Provide the (x, y) coordinate of the cell's center where the given text is located.  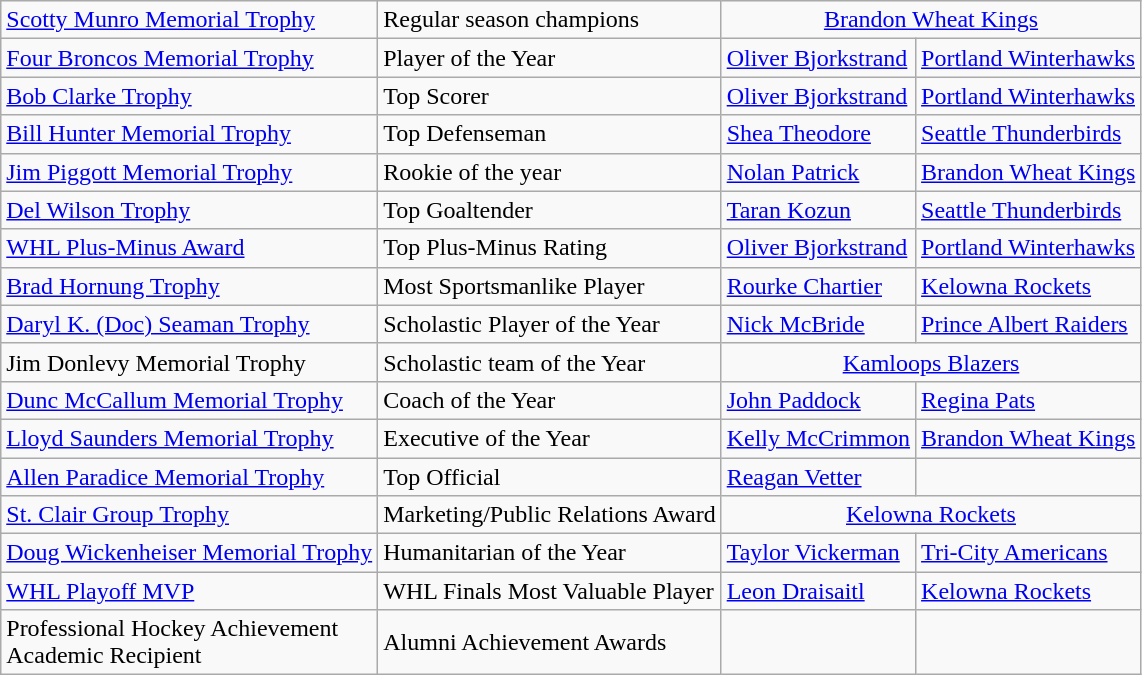
Taran Kozun (818, 210)
Nick McBride (818, 324)
Most Sportsmanlike Player (550, 286)
Shea Theodore (818, 134)
Executive of the Year (550, 438)
Player of the Year (550, 58)
Alumni Achievement Awards (550, 642)
Top Official (550, 477)
WHL Finals Most Valuable Player (550, 591)
WHL Playoff MVP (190, 591)
Top Scorer (550, 96)
Top Plus-Minus Rating (550, 248)
Allen Paradice Memorial Trophy (190, 477)
Jim Piggott Memorial Trophy (190, 172)
Prince Albert Raiders (1028, 324)
WHL Plus-Minus Award (190, 248)
Taylor Vickerman (818, 553)
Scotty Munro Memorial Trophy (190, 20)
Professional Hockey AchievementAcademic Recipient (190, 642)
Scholastic team of the Year (550, 362)
Jim Donlevy Memorial Trophy (190, 362)
Bill Hunter Memorial Trophy (190, 134)
Coach of the Year (550, 400)
John Paddock (818, 400)
Rourke Chartier (818, 286)
Four Broncos Memorial Trophy (190, 58)
Humanitarian of the Year (550, 553)
Rookie of the year (550, 172)
Tri-City Americans (1028, 553)
Marketing/Public Relations Award (550, 515)
Doug Wickenheiser Memorial Trophy (190, 553)
Dunc McCallum Memorial Trophy (190, 400)
St. Clair Group Trophy (190, 515)
Regina Pats (1028, 400)
Daryl K. (Doc) Seaman Trophy (190, 324)
Del Wilson Trophy (190, 210)
Top Goaltender (550, 210)
Kelly McCrimmon (818, 438)
Brad Hornung Trophy (190, 286)
Leon Draisaitl (818, 591)
Nolan Patrick (818, 172)
Top Defenseman (550, 134)
Regular season champions (550, 20)
Bob Clarke Trophy (190, 96)
Scholastic Player of the Year (550, 324)
Reagan Vetter (818, 477)
Lloyd Saunders Memorial Trophy (190, 438)
Kamloops Blazers (931, 362)
